Scan for the cell matching the given text and deliver its (x, y) coordinate at center. 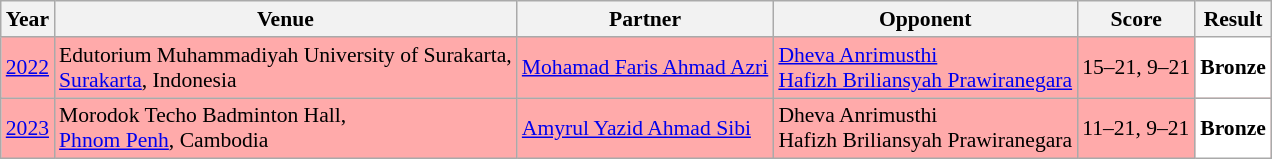
Amyrul Yazid Ahmad Sibi (646, 128)
Venue (286, 19)
Edutorium Muhammadiyah University of Surakarta,Surakarta, Indonesia (286, 68)
11–21, 9–21 (1136, 128)
2023 (28, 128)
15–21, 9–21 (1136, 68)
Partner (646, 19)
Morodok Techo Badminton Hall,Phnom Penh, Cambodia (286, 128)
Opponent (925, 19)
Result (1233, 19)
Year (28, 19)
Mohamad Faris Ahmad Azri (646, 68)
2022 (28, 68)
Score (1136, 19)
